Return (x, y) of the center of cell containing provided text 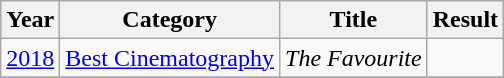
Title (354, 20)
Best Cinematography (170, 58)
2018 (30, 58)
Year (30, 20)
The Favourite (354, 58)
Result (465, 20)
Category (170, 20)
